For the text-containing cell, return its midpoint in [x, y] coordinate format. 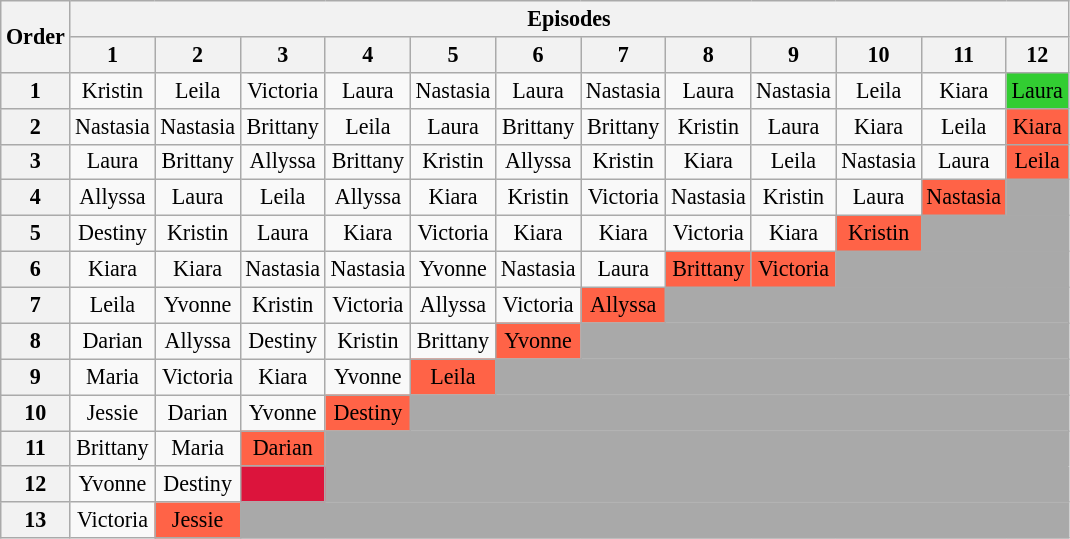
Order [36, 36]
Episodes [569, 18]
13 [36, 520]
